Provide the [X, Y] coordinate of the cell's center where the given text is located.  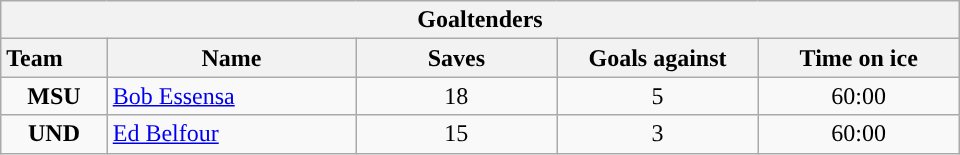
Ed Belfour [232, 134]
15 [456, 134]
UND [54, 134]
18 [456, 96]
Goaltenders [480, 20]
Goals against [658, 58]
Name [232, 58]
Time on ice [858, 58]
3 [658, 134]
MSU [54, 96]
Team [54, 58]
Bob Essensa [232, 96]
Saves [456, 58]
5 [658, 96]
